For the text-containing cell, return its midpoint in (x, y) coordinate format. 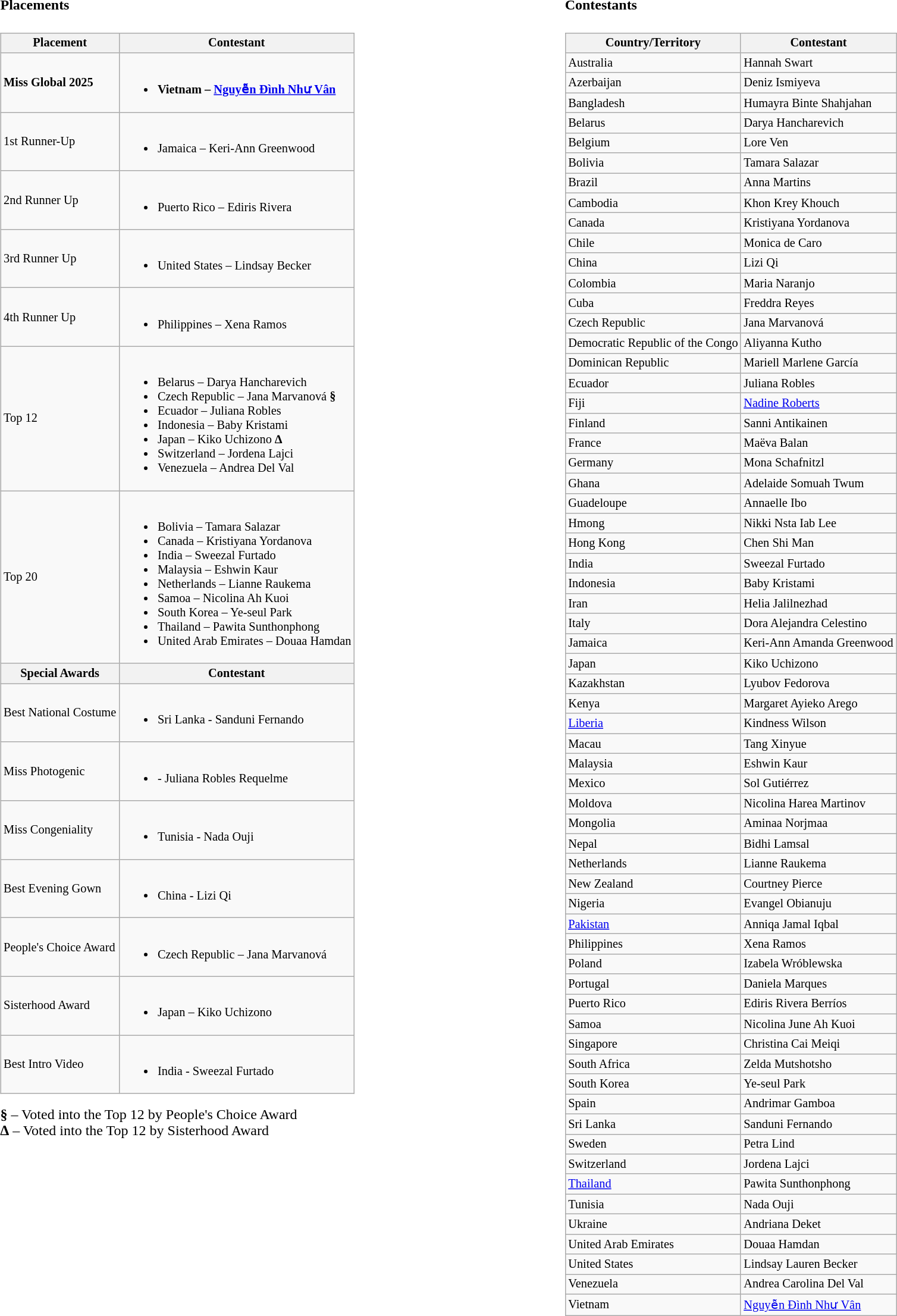
Finland (653, 424)
Chen Shi Man (818, 543)
Courtney Pierce (818, 884)
Sri Lanka (653, 1124)
India (653, 563)
Eshwin Kaur (818, 764)
Bidhi Lamsal (818, 844)
Helia Jalilnezhad (818, 603)
Jana Marvanová (818, 323)
Juliana Robles (818, 383)
Vietnam – Nguyễn Đình Như Vân (237, 83)
Anniqa Jamal Iqbal (818, 924)
Vietnam (653, 1304)
Ye-seul Park (818, 1084)
Jamaica (653, 644)
Dora Alejandra Celestino (818, 623)
Cuba (653, 303)
Miss Congeniality (59, 830)
Azerbaijan (653, 83)
Tunisia (653, 1204)
Khon Krey Khouch (818, 203)
Moldova (653, 804)
Miss Global 2025 (59, 83)
Kenya (653, 704)
Japan – Kiko Uchizono (237, 1005)
Maria Naranjo (818, 283)
Mexico (653, 784)
Kristiyana Yordanova (818, 223)
Ghana (653, 483)
Bangladesh (653, 103)
India - Sweezal Furtado (237, 1064)
Aminaa Norjmaa (818, 824)
Sol Gutiérrez (818, 784)
2nd Runner Up (59, 200)
Ecuador (653, 383)
Nadine Roberts (818, 403)
Anna Martins (818, 183)
Evangel Obianuju (818, 904)
Dominican Republic (653, 364)
Country/Territory (653, 43)
Hong Kong (653, 543)
Jordena Lajci (818, 1164)
China (653, 263)
Fiji (653, 403)
Nikki Nsta Iab Lee (818, 524)
Macau (653, 744)
4th Runner Up (59, 317)
Special Awards (59, 673)
Lizi Qi (818, 263)
Colombia (653, 283)
Czech Republic (653, 323)
Poland (653, 964)
Tang Xinyue (818, 744)
Christina Cai Meiqi (818, 1044)
Sweden (653, 1144)
Keri-Ann Amanda Greenwood (818, 644)
Hannah Swart (818, 63)
Kiko Uchizono (818, 663)
Germany (653, 463)
Kazakhstan (653, 684)
Philippines – Xena Ramos (237, 317)
Izabela Wróblewska (818, 964)
Mongolia (653, 824)
Hmong (653, 524)
Portugal (653, 984)
Czech Republic – Jana Marvanová (237, 947)
Democratic Republic of the Congo (653, 343)
Nicolina June Ah Kuoi (818, 1024)
China - Lizi Qi (237, 888)
Puerto Rico (653, 1004)
Bolivia (653, 163)
Aliyanna Kutho (818, 343)
- Juliana Robles Requelme (237, 771)
Pakistan (653, 924)
Andriana Deket (818, 1224)
Belgium (653, 143)
Singapore (653, 1044)
Malaysia (653, 764)
Canada (653, 223)
People's Choice Award (59, 947)
Annaelle Ibo (818, 503)
Lianne Raukema (818, 864)
Lyubov Fedorova (818, 684)
Douaa Hamdan (818, 1244)
Kindness Wilson (818, 723)
Andrea Carolina Del Val (818, 1284)
Miss Photogenic (59, 771)
Petra Lind (818, 1144)
Ediris Rivera Berríos (818, 1004)
Zelda Mutshotsho (818, 1064)
Thailand (653, 1184)
Indonesia (653, 584)
Nicolina Harea Martinov (818, 804)
France (653, 443)
Italy (653, 623)
Guadeloupe (653, 503)
Netherlands (653, 864)
Best National Costume (59, 713)
Margaret Ayieko Arego (818, 704)
Top 12 (59, 418)
Sanduni Fernando (818, 1124)
Tunisia - Nada Ouji (237, 830)
Xena Ramos (818, 944)
Venezuela (653, 1284)
Nguyễn Đình Như Vân (818, 1304)
United States (653, 1264)
Brazil (653, 183)
Sisterhood Award (59, 1005)
Placement (59, 43)
Nepal (653, 844)
Philippines (653, 944)
Nada Ouji (818, 1204)
Monica de Caro (818, 243)
Mariell Marlene García (818, 364)
3rd Runner Up (59, 259)
Humayra Binte Shahjahan (818, 103)
Top 20 (59, 577)
Sweezal Furtado (818, 563)
Best Intro Video (59, 1064)
Japan (653, 663)
Andrimar Gamboa (818, 1104)
South Korea (653, 1084)
Pawita Sunthonphong (818, 1184)
Sri Lanka - Sanduni Fernando (237, 713)
Best Evening Gown (59, 888)
Lindsay Lauren Becker (818, 1264)
United States – Lindsay Becker (237, 259)
Daniela Marques (818, 984)
Baby Kristami (818, 584)
Tamara Salazar (818, 163)
Freddra Reyes (818, 303)
Iran (653, 603)
Darya Hancharevich (818, 123)
Maëva Balan (818, 443)
Ukraine (653, 1224)
Deniz Ismiyeva (818, 83)
Chile (653, 243)
Belarus (653, 123)
Australia (653, 63)
Liberia (653, 723)
South Africa (653, 1064)
Spain (653, 1104)
Puerto Rico – Ediris Rivera (237, 200)
Switzerland (653, 1164)
Samoa (653, 1024)
1st Runner-Up (59, 142)
Mona Schafnitzl (818, 463)
United Arab Emirates (653, 1244)
Lore Ven (818, 143)
Adelaide Somuah Twum (818, 483)
Jamaica – Keri-Ann Greenwood (237, 142)
New Zealand (653, 884)
Nigeria (653, 904)
Cambodia (653, 203)
Sanni Antikainen (818, 424)
